Determine the [x, y] coordinate at the center of the cell enclosing the given text.  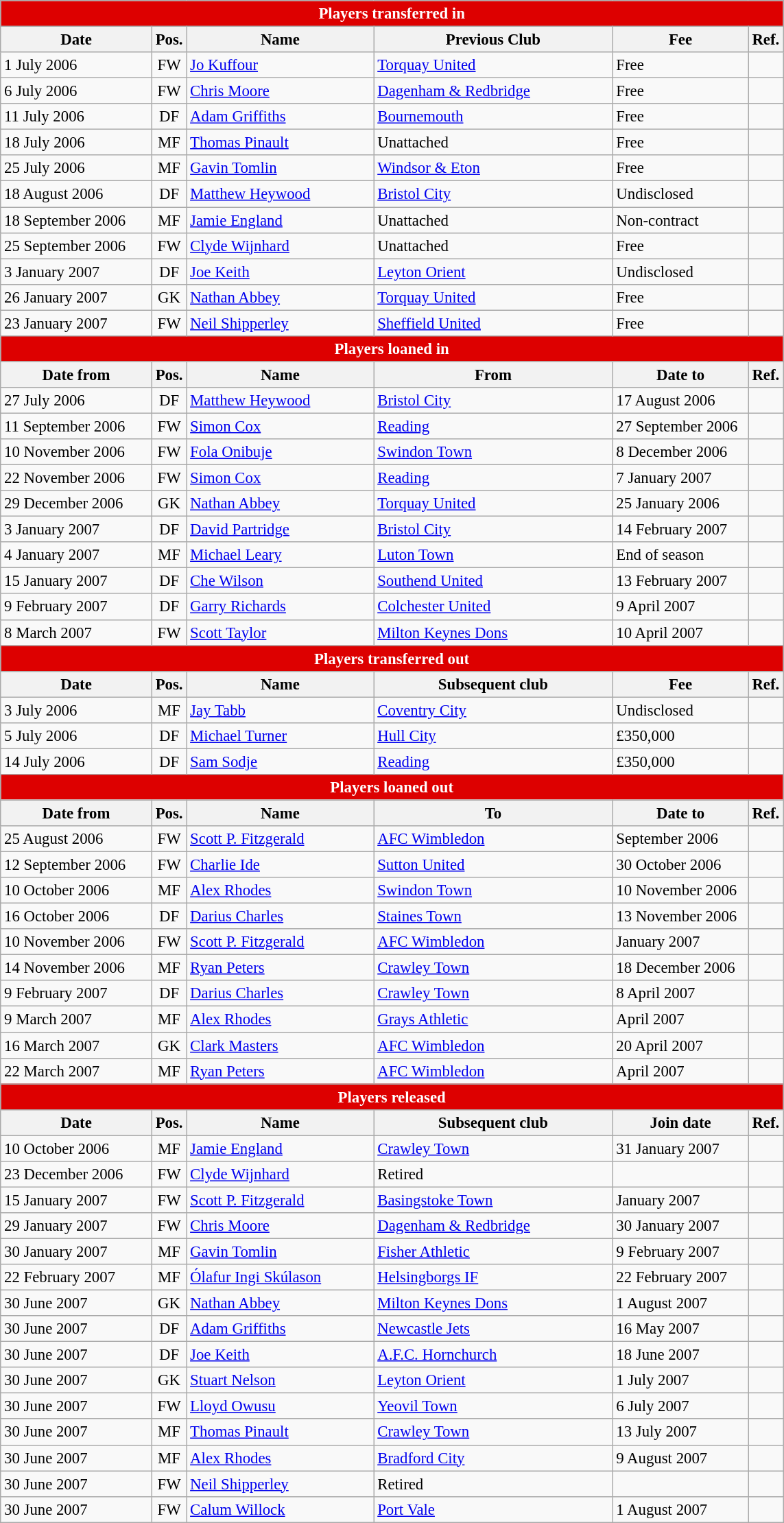
Garry Richards [280, 607]
Jo Kuffour [280, 65]
26 January 2007 [77, 297]
Jay Tabb [280, 710]
31 January 2007 [680, 1148]
Scott Taylor [280, 633]
Hull City [493, 736]
7 January 2007 [680, 478]
11 September 2006 [77, 426]
10 April 2007 [680, 633]
22 November 2006 [77, 478]
18 August 2006 [77, 194]
Clark Masters [280, 1046]
Coventry City [493, 710]
25 January 2006 [680, 504]
Sutton United [493, 865]
16 March 2007 [77, 1046]
Players released [392, 1097]
8 April 2007 [680, 994]
18 September 2006 [77, 220]
20 April 2007 [680, 1046]
Grays Athletic [493, 1019]
8 December 2006 [680, 452]
Charlie Ide [280, 865]
Southend United [493, 581]
Previous Club [493, 40]
Michael Turner [280, 736]
16 May 2007 [680, 1329]
14 November 2006 [77, 968]
29 January 2007 [77, 1226]
Calum Willock [280, 1509]
12 September 2006 [77, 865]
16 October 2006 [77, 917]
Michael Leary [280, 555]
22 March 2007 [77, 1071]
September 2006 [680, 839]
6 July 2007 [680, 1406]
25 September 2006 [77, 246]
Players loaned in [392, 349]
3 July 2006 [77, 710]
23 January 2007 [77, 323]
Sheffield United [493, 323]
Basingstoke Town [493, 1200]
Che Wilson [280, 581]
13 November 2006 [680, 917]
30 October 2006 [680, 865]
David Partridge [280, 530]
Bradford City [493, 1458]
25 August 2006 [77, 839]
Fola Onibuje [280, 452]
25 July 2006 [77, 168]
Staines Town [493, 917]
Bournemouth [493, 117]
23 December 2006 [77, 1174]
Windsor & Eton [493, 168]
13 February 2007 [680, 581]
Port Vale [493, 1509]
From [493, 375]
End of season [680, 555]
Helsingborgs IF [493, 1277]
27 July 2006 [77, 401]
4 January 2007 [77, 555]
Sam Sodje [280, 761]
27 September 2006 [680, 426]
1 July 2007 [680, 1380]
9 March 2007 [77, 1019]
18 July 2006 [77, 143]
29 December 2006 [77, 504]
Colchester United [493, 607]
9 August 2007 [680, 1458]
Fisher Athletic [493, 1251]
Lloyd Owusu [280, 1406]
18 December 2006 [680, 968]
14 February 2007 [680, 530]
18 June 2007 [680, 1355]
5 July 2006 [77, 736]
Luton Town [493, 555]
14 July 2006 [77, 761]
Join date [680, 1122]
6 July 2006 [77, 91]
Non-contract [680, 220]
9 April 2007 [680, 607]
17 August 2006 [680, 401]
Players loaned out [392, 788]
8 March 2007 [77, 633]
Stuart Nelson [280, 1380]
Yeovil Town [493, 1406]
Players transferred in [392, 14]
Newcastle Jets [493, 1329]
Players transferred out [392, 659]
Ólafur Ingi Skúlason [280, 1277]
11 July 2006 [77, 117]
To [493, 813]
13 July 2007 [680, 1432]
A.F.C. Hornchurch [493, 1355]
1 July 2006 [77, 65]
